Identify which cell holds the provided text, then report its [x, y] central coordinate. 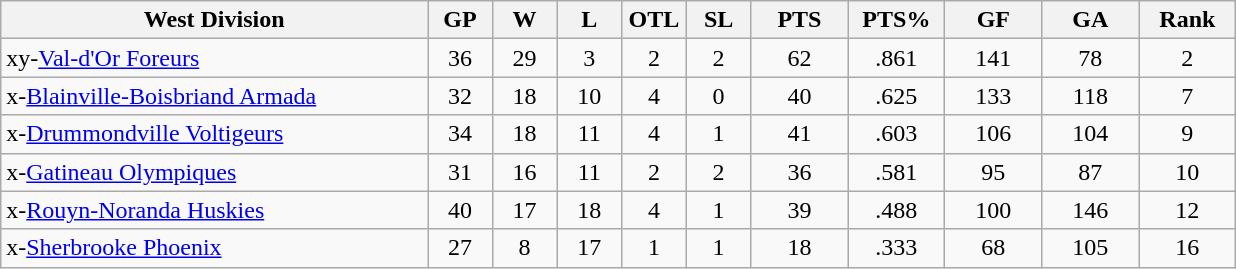
146 [1090, 210]
GP [460, 20]
118 [1090, 96]
8 [524, 248]
SL [718, 20]
West Division [214, 20]
x-Rouyn-Noranda Huskies [214, 210]
41 [800, 134]
L [590, 20]
7 [1188, 96]
GA [1090, 20]
78 [1090, 58]
x-Blainville-Boisbriand Armada [214, 96]
133 [994, 96]
xy-Val-d'Or Foreurs [214, 58]
.861 [896, 58]
87 [1090, 172]
31 [460, 172]
x-Drummondville Voltigeurs [214, 134]
.488 [896, 210]
W [524, 20]
105 [1090, 248]
100 [994, 210]
x-Gatineau Olympiques [214, 172]
39 [800, 210]
.625 [896, 96]
GF [994, 20]
32 [460, 96]
12 [1188, 210]
PTS% [896, 20]
68 [994, 248]
0 [718, 96]
27 [460, 248]
Rank [1188, 20]
141 [994, 58]
62 [800, 58]
106 [994, 134]
9 [1188, 134]
OTL [654, 20]
104 [1090, 134]
95 [994, 172]
x-Sherbrooke Phoenix [214, 248]
PTS [800, 20]
29 [524, 58]
.603 [896, 134]
3 [590, 58]
.333 [896, 248]
34 [460, 134]
.581 [896, 172]
